From the cell containing the given text, extract its center point as [x, y] coordinate. 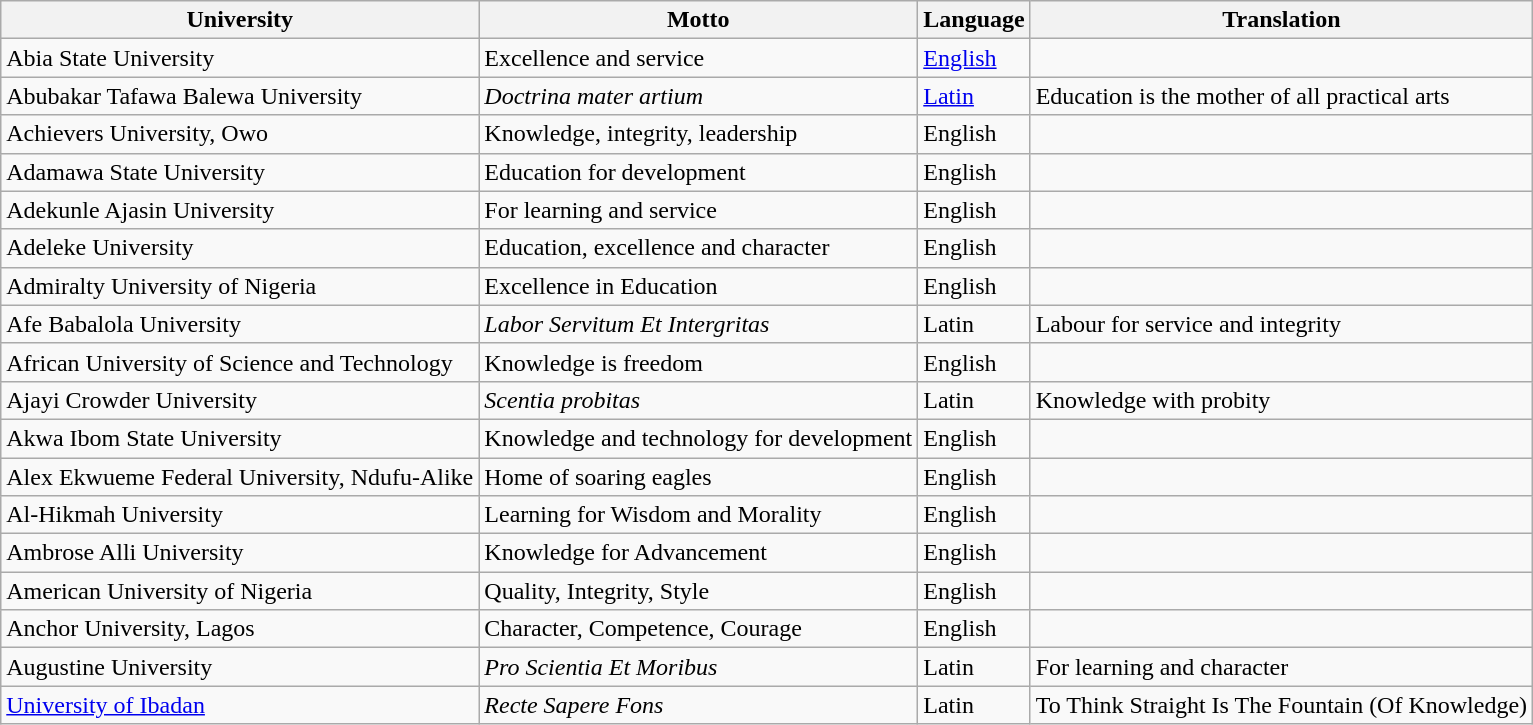
Education, excellence and character [698, 248]
Education for development [698, 172]
Doctrina mater artium [698, 96]
Motto [698, 20]
Home of soaring eagles [698, 477]
Admiralty University of Nigeria [240, 286]
University of Ibadan [240, 705]
Al-Hikmah University [240, 515]
Recte Sapere Fons [698, 705]
To Think Straight Is The Fountain (Of Knowledge) [1281, 705]
Afe Babalola University [240, 324]
Translation [1281, 20]
University [240, 20]
Pro Scientia Et Moribus [698, 667]
Augustine University [240, 667]
Ambrose Alli University [240, 553]
Anchor University, Lagos [240, 629]
Ajayi Crowder University [240, 400]
Adamawa State University [240, 172]
Labour for service and integrity [1281, 324]
Education is the mother of all practical arts [1281, 96]
Abubakar Tafawa Balewa University [240, 96]
Akwa Ibom State University [240, 438]
Excellence and service [698, 58]
Labor Servitum Et Intergritas [698, 324]
Quality, Integrity, Style [698, 591]
For learning and service [698, 210]
Knowledge for Advancement [698, 553]
Knowledge, integrity, leadership [698, 134]
Scentia probitas [698, 400]
Adeleke University [240, 248]
Character, Competence, Courage [698, 629]
Knowledge and technology for development [698, 438]
Adekunle Ajasin University [240, 210]
Abia State University [240, 58]
For learning and character [1281, 667]
American University of Nigeria [240, 591]
Excellence in Education [698, 286]
Knowledge is freedom [698, 362]
Learning for Wisdom and Morality [698, 515]
Achievers University, Owo [240, 134]
Knowledge with probity [1281, 400]
Alex Ekwueme Federal University, Ndufu-Alike [240, 477]
Language [974, 20]
African University of Science and Technology [240, 362]
